Return (x, y) of the center of cell containing provided text 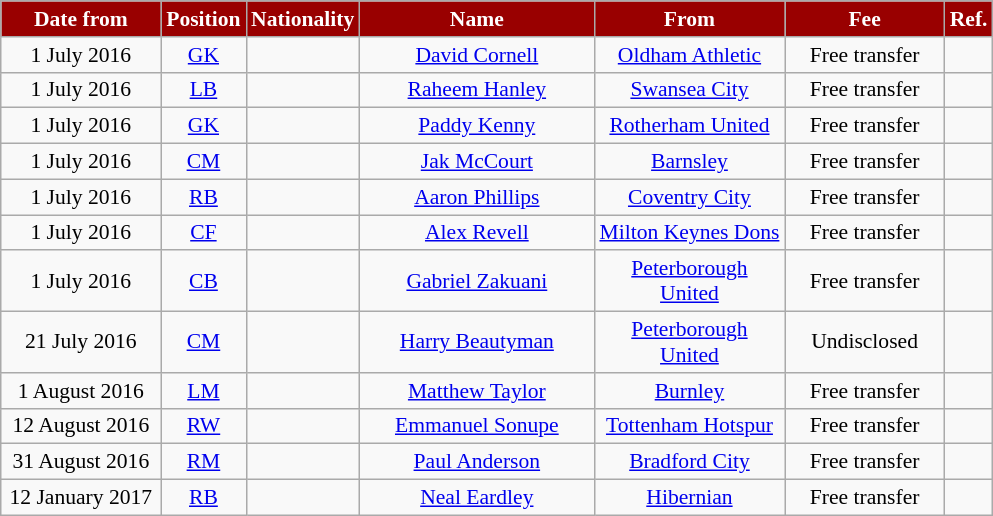
Bradford City (689, 462)
Gabriel Zakuani (476, 282)
Burnley (689, 391)
Coventry City (689, 197)
Alex Revell (476, 233)
Name (476, 19)
Raheem Hanley (476, 90)
David Cornell (476, 55)
RW (204, 426)
Milton Keynes Dons (689, 233)
CB (204, 282)
1 August 2016 (81, 391)
Hibernian (689, 498)
Date from (81, 19)
Swansea City (689, 90)
Aaron Phillips (476, 197)
12 January 2017 (81, 498)
12 August 2016 (81, 426)
Emmanuel Sonupe (476, 426)
From (689, 19)
Tottenham Hotspur (689, 426)
Paul Anderson (476, 462)
CF (204, 233)
21 July 2016 (81, 342)
Nationality (302, 19)
Harry Beautyman (476, 342)
Oldham Athletic (689, 55)
LM (204, 391)
Rotherham United (689, 126)
Neal Eardley (476, 498)
Paddy Kenny (476, 126)
31 August 2016 (81, 462)
Barnsley (689, 162)
LB (204, 90)
Fee (865, 19)
Ref. (969, 19)
Jak McCourt (476, 162)
RM (204, 462)
Undisclosed (865, 342)
Position (204, 19)
Matthew Taylor (476, 391)
